Find where the given text appears and provide that cell's center as [x, y] coordinate. 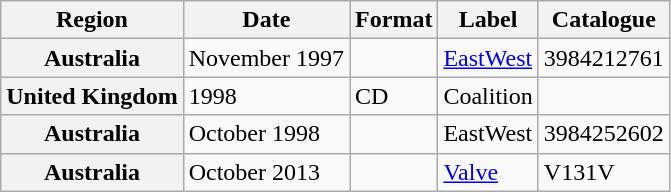
3984252602 [604, 134]
CD [394, 96]
V131V [604, 172]
Valve [488, 172]
October 1998 [266, 134]
Label [488, 20]
1998 [266, 96]
November 1997 [266, 58]
Coalition [488, 96]
Catalogue [604, 20]
Format [394, 20]
Region [92, 20]
United Kingdom [92, 96]
3984212761 [604, 58]
Date [266, 20]
October 2013 [266, 172]
